Determine the [x, y] coordinate at the center of the cell enclosing the given text.  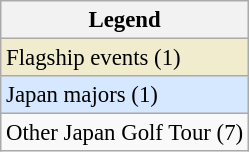
Legend [125, 20]
Other Japan Golf Tour (7) [125, 133]
Japan majors (1) [125, 95]
Flagship events (1) [125, 58]
